Locate the cell with the specified text and output its (x, y) center coordinate. 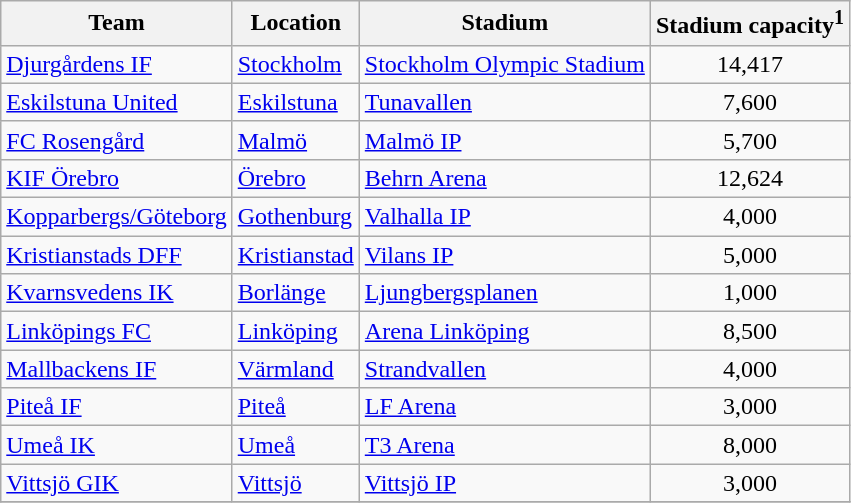
Kopparbergs/Göteborg (116, 217)
7,600 (750, 102)
Ljungbergsplanen (504, 293)
FC Rosengård (116, 140)
8,000 (750, 445)
LF Arena (504, 407)
Valhalla IP (504, 217)
Borlänge (296, 293)
12,624 (750, 178)
Behrn Arena (504, 178)
Djurgårdens IF (116, 64)
5,000 (750, 255)
Vittsjö (296, 483)
Stadium (504, 24)
KIF Örebro (116, 178)
Linköping (296, 331)
Stockholm (296, 64)
Umeå (296, 445)
Location (296, 24)
Linköpings FC (116, 331)
Vittsjö IP (504, 483)
Tunavallen (504, 102)
Vittsjö GIK (116, 483)
Gothenburg (296, 217)
Umeå IK (116, 445)
Malmö (296, 140)
Eskilstuna United (116, 102)
Vilans IP (504, 255)
Värmland (296, 369)
1,000 (750, 293)
Eskilstuna (296, 102)
Örebro (296, 178)
Strandvallen (504, 369)
Kristianstad (296, 255)
T3 Arena (504, 445)
Piteå IF (116, 407)
Stadium capacity1 (750, 24)
Team (116, 24)
Mallbackens IF (116, 369)
Arena Linköping (504, 331)
Piteå (296, 407)
Stockholm Olympic Stadium (504, 64)
Kvarnsvedens IK (116, 293)
Kristianstads DFF (116, 255)
14,417 (750, 64)
8,500 (750, 331)
Malmö IP (504, 140)
5,700 (750, 140)
